Return [X, Y] of the center of cell containing provided text 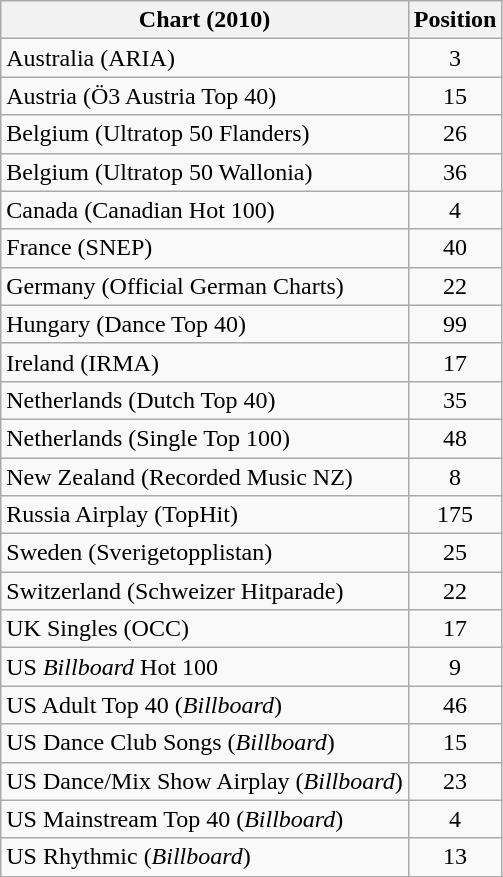
Sweden (Sverigetopplistan) [204, 553]
New Zealand (Recorded Music NZ) [204, 477]
Chart (2010) [204, 20]
France (SNEP) [204, 248]
Hungary (Dance Top 40) [204, 324]
Ireland (IRMA) [204, 362]
25 [455, 553]
Canada (Canadian Hot 100) [204, 210]
35 [455, 400]
Netherlands (Single Top 100) [204, 438]
US Mainstream Top 40 (Billboard) [204, 819]
23 [455, 781]
Belgium (Ultratop 50 Wallonia) [204, 172]
46 [455, 705]
13 [455, 857]
99 [455, 324]
US Billboard Hot 100 [204, 667]
9 [455, 667]
US Rhythmic (Billboard) [204, 857]
US Dance/Mix Show Airplay (Billboard) [204, 781]
Switzerland (Schweizer Hitparade) [204, 591]
8 [455, 477]
US Dance Club Songs (Billboard) [204, 743]
Austria (Ö3 Austria Top 40) [204, 96]
Position [455, 20]
36 [455, 172]
Netherlands (Dutch Top 40) [204, 400]
Australia (ARIA) [204, 58]
Russia Airplay (TopHit) [204, 515]
US Adult Top 40 (Billboard) [204, 705]
Germany (Official German Charts) [204, 286]
48 [455, 438]
26 [455, 134]
3 [455, 58]
175 [455, 515]
40 [455, 248]
UK Singles (OCC) [204, 629]
Belgium (Ultratop 50 Flanders) [204, 134]
